For the text-containing cell, return its midpoint in (x, y) coordinate format. 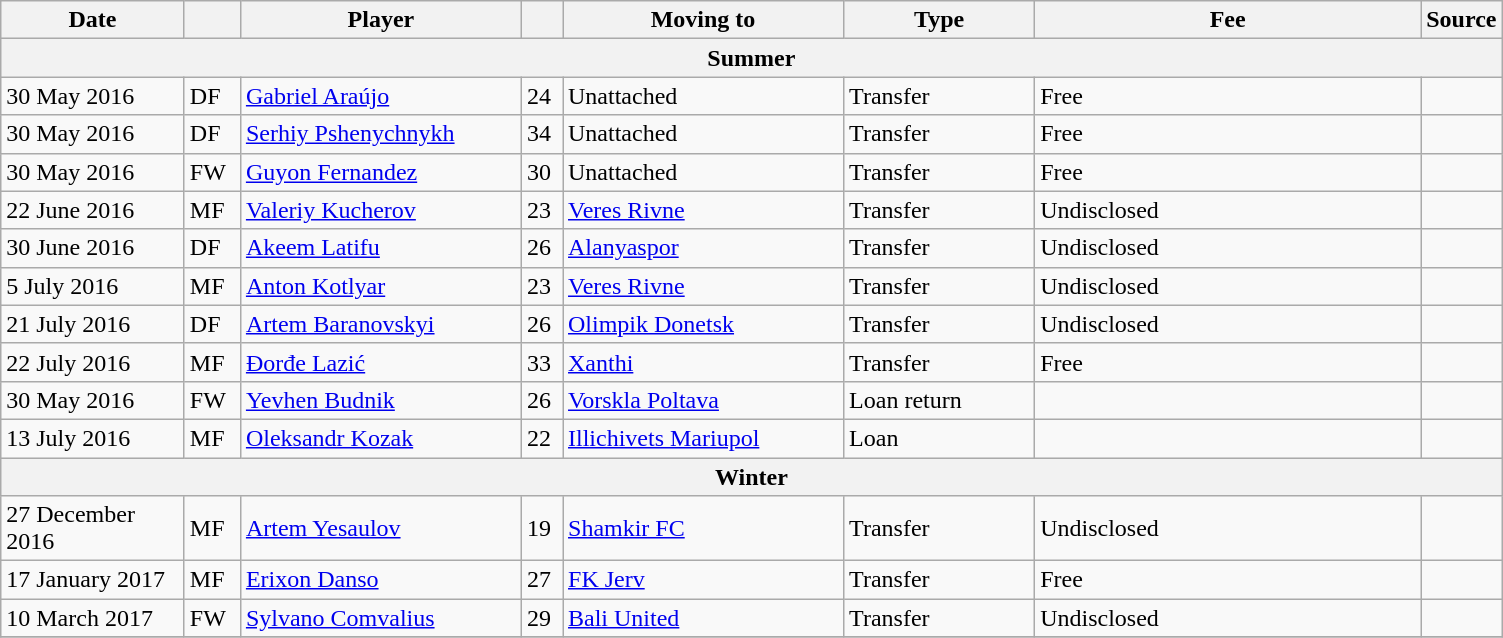
27 (542, 580)
30 (542, 172)
Illichivets Mariupol (702, 438)
Olimpik Donetsk (702, 324)
Xanthi (702, 362)
Type (940, 20)
Yevhen Budnik (380, 400)
22 June 2016 (93, 210)
Gabriel Araújo (380, 96)
Fee (1228, 20)
Artem Baranovskyi (380, 324)
Erixon Danso (380, 580)
Player (380, 20)
Shamkir FC (702, 528)
Serhiy Pshenychnykh (380, 134)
19 (542, 528)
Moving to (702, 20)
Source (1462, 20)
Summer (752, 58)
Guyon Fernandez (380, 172)
Alanyaspor (702, 248)
24 (542, 96)
Winter (752, 477)
Sylvano Comvalius (380, 618)
33 (542, 362)
Valeriy Kucherov (380, 210)
Loan (940, 438)
Akeem Latifu (380, 248)
Vorskla Poltava (702, 400)
34 (542, 134)
29 (542, 618)
Loan return (940, 400)
FK Jerv (702, 580)
21 July 2016 (93, 324)
13 July 2016 (93, 438)
Đorđe Lazić (380, 362)
5 July 2016 (93, 286)
10 March 2017 (93, 618)
22 (542, 438)
Artem Yesaulov (380, 528)
27 December 2016 (93, 528)
Anton Kotlyar (380, 286)
Date (93, 20)
17 January 2017 (93, 580)
30 June 2016 (93, 248)
Oleksandr Kozak (380, 438)
22 July 2016 (93, 362)
Bali United (702, 618)
